Return the (x, y) coordinate for the center point of the cell that contains the specified text.  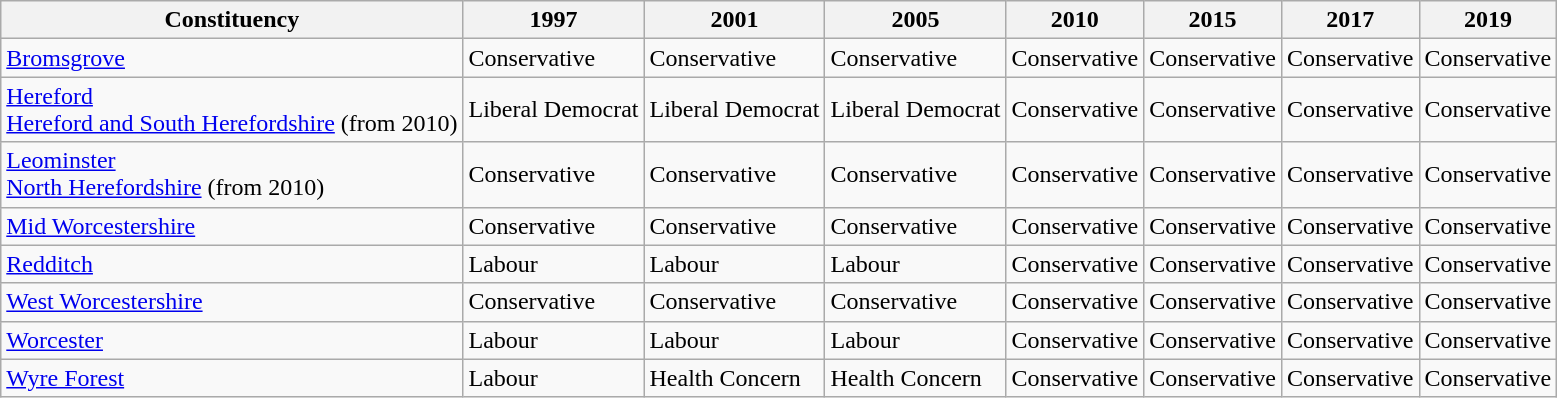
Bromsgrove (232, 58)
West Worcestershire (232, 302)
1997 (554, 20)
2010 (1075, 20)
LeominsterNorth Herefordshire (from 2010) (232, 174)
2017 (1350, 20)
Worcester (232, 340)
Constituency (232, 20)
Mid Worcestershire (232, 226)
2019 (1488, 20)
2001 (734, 20)
2005 (916, 20)
HerefordHereford and South Herefordshire (from 2010) (232, 110)
Redditch (232, 264)
2015 (1213, 20)
Wyre Forest (232, 378)
